Find where the given text appears and provide that cell's center as (x, y) coordinate. 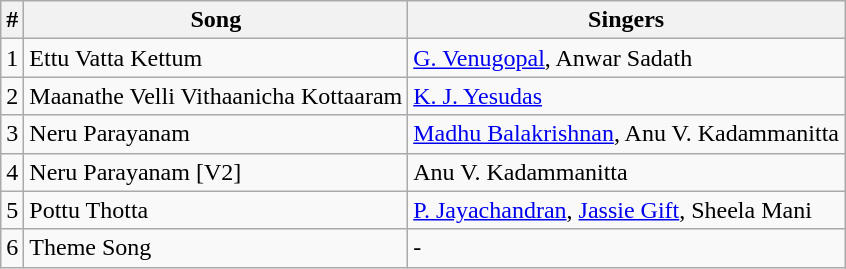
Anu V. Kadammanitta (626, 172)
K. J. Yesudas (626, 96)
5 (12, 210)
Singers (626, 20)
Neru Parayanam [V2] (216, 172)
6 (12, 248)
4 (12, 172)
1 (12, 58)
Maanathe Velli Vithaanicha Kottaaram (216, 96)
# (12, 20)
P. Jayachandran, Jassie Gift, Sheela Mani (626, 210)
Ettu Vatta Kettum (216, 58)
Song (216, 20)
- (626, 248)
G. Venugopal, Anwar Sadath (626, 58)
2 (12, 96)
Neru Parayanam (216, 134)
Theme Song (216, 248)
Madhu Balakrishnan, Anu V. Kadammanitta (626, 134)
3 (12, 134)
Pottu Thotta (216, 210)
